Provide the (X, Y) coordinate of the cell's center where the given text is located.  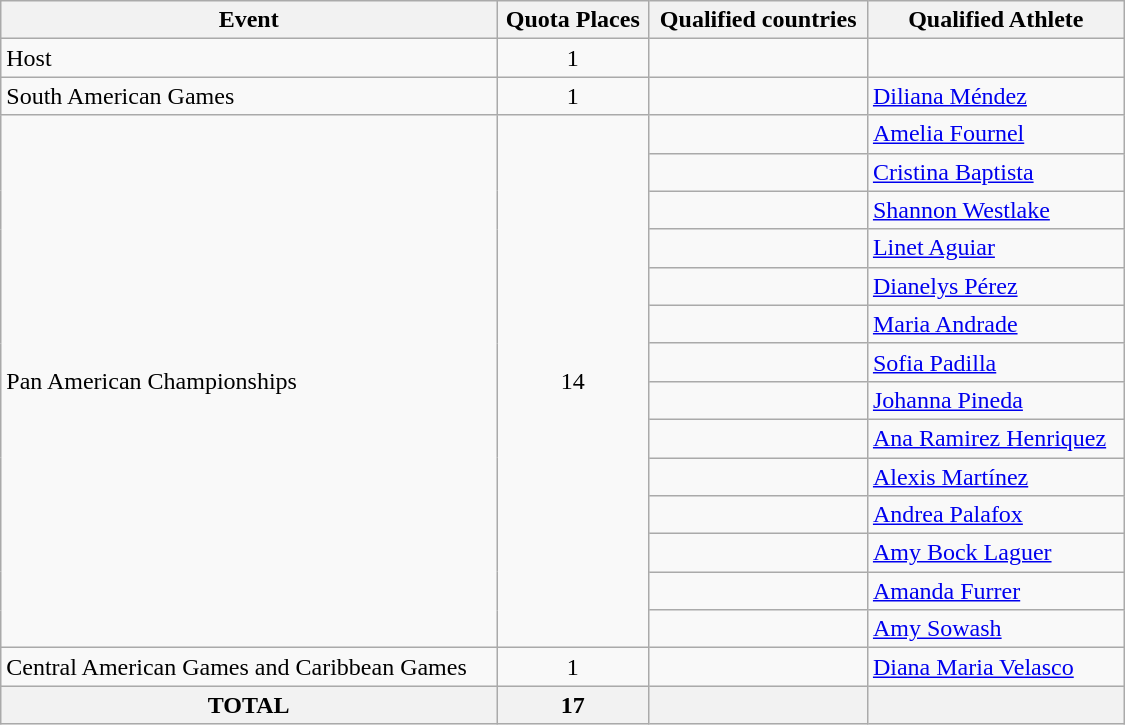
Qualified Athlete (996, 20)
South American Games (249, 96)
Pan American Championships (249, 382)
14 (573, 382)
Qualified countries (758, 20)
Diliana Méndez (996, 96)
Maria Andrade (996, 324)
Amy Bock Laguer (996, 553)
Diana Maria Velasco (996, 667)
Amy Sowash (996, 629)
Andrea Palafox (996, 515)
Amanda Furrer (996, 591)
Alexis Martínez (996, 477)
Quota Places (573, 20)
Event (249, 20)
Ana Ramirez Henriquez (996, 438)
Linet Aguiar (996, 248)
Host (249, 58)
Central American Games and Caribbean Games (249, 667)
Dianelys Pérez (996, 286)
Johanna Pineda (996, 400)
Sofia Padilla (996, 362)
TOTAL (249, 705)
Amelia Fournel (996, 134)
Shannon Westlake (996, 210)
17 (573, 705)
Cristina Baptista (996, 172)
